Search for the cell housing the specified text and yield its (x, y) center coordinate. 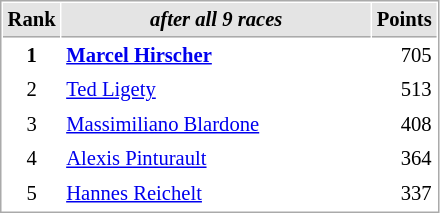
3 (32, 124)
513 (404, 90)
after all 9 races (216, 20)
1 (32, 56)
Hannes Reichelt (216, 194)
Rank (32, 20)
4 (32, 158)
Alexis Pinturault (216, 158)
2 (32, 90)
337 (404, 194)
705 (404, 56)
Ted Ligety (216, 90)
5 (32, 194)
Points (404, 20)
Massimiliano Blardone (216, 124)
364 (404, 158)
408 (404, 124)
Marcel Hirscher (216, 56)
